Pinpoint the cell where the given text exists, returning its (X, Y) midpoint coordinate. 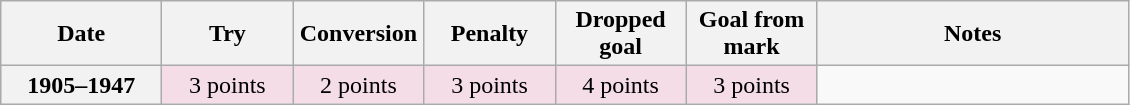
Conversion (358, 34)
1905–1947 (82, 85)
Try (228, 34)
2 points (358, 85)
Dropped goal (620, 34)
Date (82, 34)
Notes (972, 34)
Goal from mark (752, 34)
4 points (620, 85)
Penalty (490, 34)
